Search for the cell housing the specified text and yield its (X, Y) center coordinate. 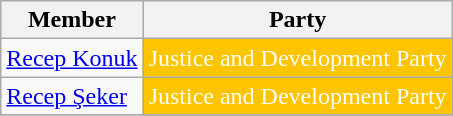
Member (72, 20)
Party (298, 20)
Recep Konuk (72, 58)
Recep Şeker (72, 96)
